Provide the [X, Y] coordinate of the cell's center where the given text is located.  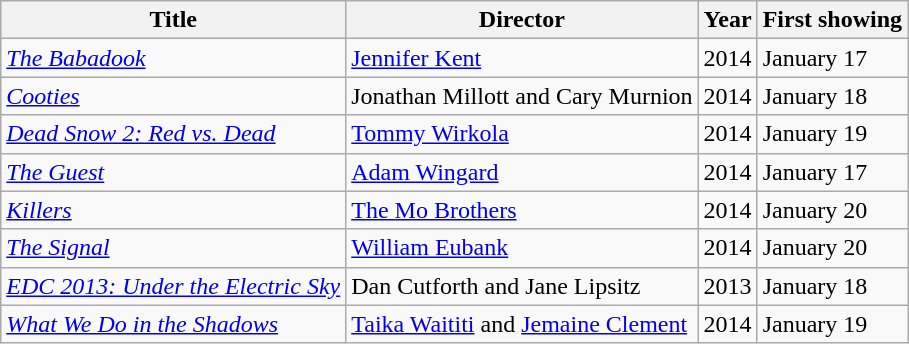
Dead Snow 2: Red vs. Dead [174, 134]
Tommy Wirkola [522, 134]
What We Do in the Shadows [174, 324]
The Guest [174, 172]
The Babadook [174, 58]
Jonathan Millott and Cary Murnion [522, 96]
Taika Waititi and Jemaine Clement [522, 324]
Director [522, 20]
2013 [728, 286]
The Mo Brothers [522, 210]
Year [728, 20]
Adam Wingard [522, 172]
EDC 2013: Under the Electric Sky [174, 286]
William Eubank [522, 248]
Killers [174, 210]
First showing [832, 20]
Jennifer Kent [522, 58]
Title [174, 20]
Cooties [174, 96]
The Signal [174, 248]
Dan Cutforth and Jane Lipsitz [522, 286]
